Scan for the cell matching the given text and deliver its (x, y) coordinate at center. 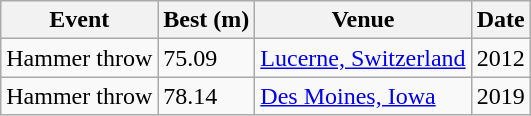
Best (m) (206, 20)
2019 (500, 96)
78.14 (206, 96)
Lucerne, Switzerland (363, 58)
Event (80, 20)
Date (500, 20)
Venue (363, 20)
Des Moines, Iowa (363, 96)
2012 (500, 58)
75.09 (206, 58)
